Return [X, Y] of the center of cell containing provided text 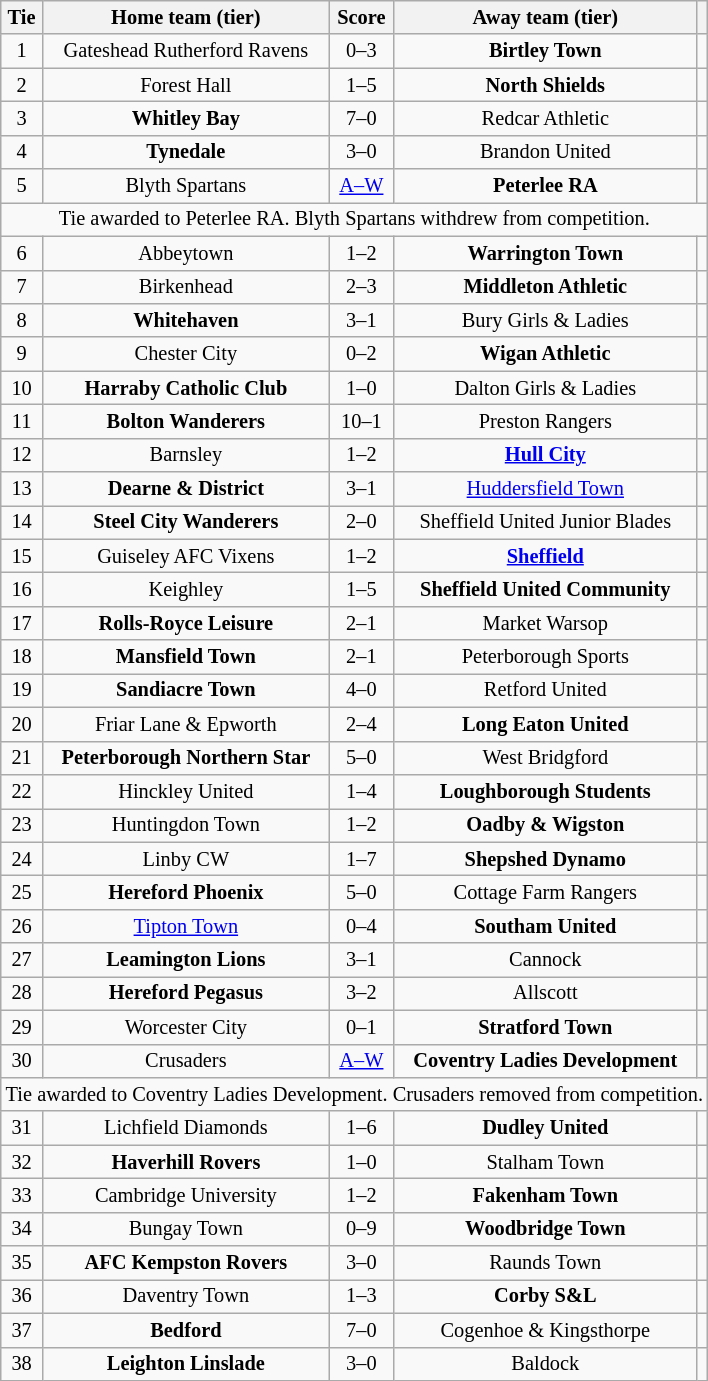
Tynedale [186, 152]
Long Eaton United [546, 724]
0–9 [361, 1229]
Cannock [546, 960]
Preston Rangers [546, 421]
Warrington Town [546, 253]
Gateshead Rutherford Ravens [186, 51]
5 [22, 186]
Forest Hall [186, 85]
Lichfield Diamonds [186, 1128]
7 [22, 287]
AFC Kempston Rovers [186, 1263]
2–0 [361, 522]
4 [22, 152]
10 [22, 388]
Tie awarded to Coventry Ladies Development. Crusaders removed from competition. [354, 1094]
Chester City [186, 354]
Huddersfield Town [546, 489]
Score [361, 17]
20 [22, 724]
Sheffield [546, 556]
1 [22, 51]
Abbeytown [186, 253]
Barnsley [186, 455]
2–4 [361, 724]
Wigan Athletic [546, 354]
1–3 [361, 1296]
Worcester City [186, 1027]
Shepshed Dynamo [546, 859]
37 [22, 1330]
Dudley United [546, 1128]
Rolls-Royce Leisure [186, 623]
Stratford Town [546, 1027]
14 [22, 522]
Hull City [546, 455]
1–4 [361, 791]
Southam United [546, 926]
33 [22, 1195]
31 [22, 1128]
Keighley [186, 589]
17 [22, 623]
8 [22, 320]
Tie awarded to Peterlee RA. Blyth Spartans withdrew from competition. [354, 219]
Raunds Town [546, 1263]
Whitley Bay [186, 118]
Linby CW [186, 859]
Middleton Athletic [546, 287]
27 [22, 960]
Huntingdon Town [186, 825]
Allscott [546, 993]
12 [22, 455]
Peterlee RA [546, 186]
22 [22, 791]
Home team (tier) [186, 17]
10–1 [361, 421]
Leighton Linslade [186, 1364]
Tipton Town [186, 926]
Sheffield United Community [546, 589]
Brandon United [546, 152]
34 [22, 1229]
Redcar Athletic [546, 118]
16 [22, 589]
29 [22, 1027]
Bungay Town [186, 1229]
North Shields [546, 85]
Bury Girls & Ladies [546, 320]
Corby S&L [546, 1296]
2 [22, 85]
11 [22, 421]
32 [22, 1162]
Hereford Phoenix [186, 892]
6 [22, 253]
Sheffield United Junior Blades [546, 522]
Crusaders [186, 1061]
Market Warsop [546, 623]
Oadby & Wigston [546, 825]
Daventry Town [186, 1296]
1–6 [361, 1128]
Loughborough Students [546, 791]
Away team (tier) [546, 17]
25 [22, 892]
28 [22, 993]
35 [22, 1263]
Peterborough Sports [546, 657]
2–3 [361, 287]
Steel City Wanderers [186, 522]
Baldock [546, 1364]
Dearne & District [186, 489]
West Bridgford [546, 758]
Woodbridge Town [546, 1229]
3–2 [361, 993]
Cottage Farm Rangers [546, 892]
Whitehaven [186, 320]
Tie [22, 17]
Fakenham Town [546, 1195]
13 [22, 489]
Peterborough Northern Star [186, 758]
38 [22, 1364]
Dalton Girls & Ladies [546, 388]
19 [22, 690]
21 [22, 758]
0–1 [361, 1027]
4–0 [361, 690]
Bedford [186, 1330]
Sandiacre Town [186, 690]
0–4 [361, 926]
Coventry Ladies Development [546, 1061]
0–3 [361, 51]
Cambridge University [186, 1195]
Harraby Catholic Club [186, 388]
3 [22, 118]
15 [22, 556]
Haverhill Rovers [186, 1162]
24 [22, 859]
Leamington Lions [186, 960]
18 [22, 657]
30 [22, 1061]
Birtley Town [546, 51]
Retford United [546, 690]
Guiseley AFC Vixens [186, 556]
Friar Lane & Epworth [186, 724]
Mansfield Town [186, 657]
Bolton Wanderers [186, 421]
1–7 [361, 859]
9 [22, 354]
0–2 [361, 354]
Blyth Spartans [186, 186]
23 [22, 825]
26 [22, 926]
Cogenhoe & Kingsthorpe [546, 1330]
36 [22, 1296]
Birkenhead [186, 287]
Hereford Pegasus [186, 993]
Stalham Town [546, 1162]
Hinckley United [186, 791]
